Scan for the cell matching the given text and deliver its [x, y] coordinate at center. 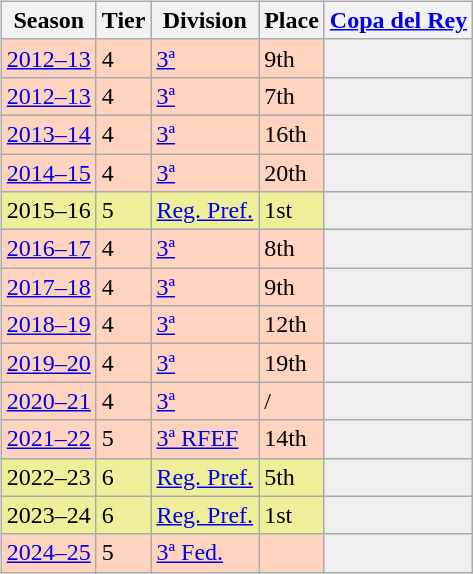
Place [292, 20]
16th [292, 134]
2022–23 [48, 477]
2019–20 [48, 363]
3ª Fed. [205, 553]
Copa del Rey [398, 20]
2023–24 [48, 515]
Season [48, 20]
19th [292, 363]
14th [292, 439]
/ [292, 401]
2014–15 [48, 173]
2020–21 [48, 401]
12th [292, 325]
2017–18 [48, 287]
2021–22 [48, 439]
7th [292, 96]
Division [205, 20]
2018–19 [48, 325]
3ª RFEF [205, 439]
2024–25 [48, 553]
Tier [124, 20]
20th [292, 173]
2015–16 [48, 211]
8th [292, 249]
2016–17 [48, 249]
2013–14 [48, 134]
5th [292, 477]
